For the text-containing cell, return its midpoint in (X, Y) coordinate format. 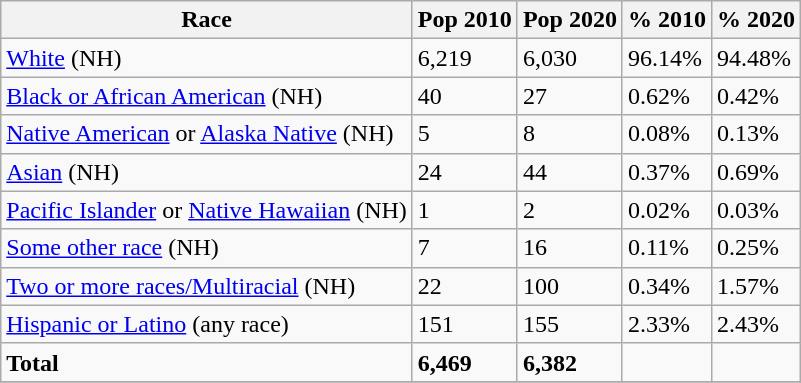
Some other race (NH) (207, 248)
27 (570, 96)
151 (464, 324)
0.34% (666, 286)
0.42% (756, 96)
0.02% (666, 210)
% 2020 (756, 20)
White (NH) (207, 58)
1 (464, 210)
0.69% (756, 172)
Race (207, 20)
16 (570, 248)
Native American or Alaska Native (NH) (207, 134)
0.37% (666, 172)
2.33% (666, 324)
7 (464, 248)
22 (464, 286)
6,030 (570, 58)
96.14% (666, 58)
100 (570, 286)
0.08% (666, 134)
2.43% (756, 324)
5 (464, 134)
1.57% (756, 286)
2 (570, 210)
Pop 2020 (570, 20)
0.25% (756, 248)
% 2010 (666, 20)
Two or more races/Multiracial (NH) (207, 286)
40 (464, 96)
24 (464, 172)
0.11% (666, 248)
94.48% (756, 58)
Hispanic or Latino (any race) (207, 324)
Pacific Islander or Native Hawaiian (NH) (207, 210)
Pop 2010 (464, 20)
6,382 (570, 362)
Asian (NH) (207, 172)
8 (570, 134)
0.13% (756, 134)
44 (570, 172)
0.62% (666, 96)
6,219 (464, 58)
0.03% (756, 210)
Black or African American (NH) (207, 96)
Total (207, 362)
6,469 (464, 362)
155 (570, 324)
